Find where the given text appears and provide that cell's center as [X, Y] coordinate. 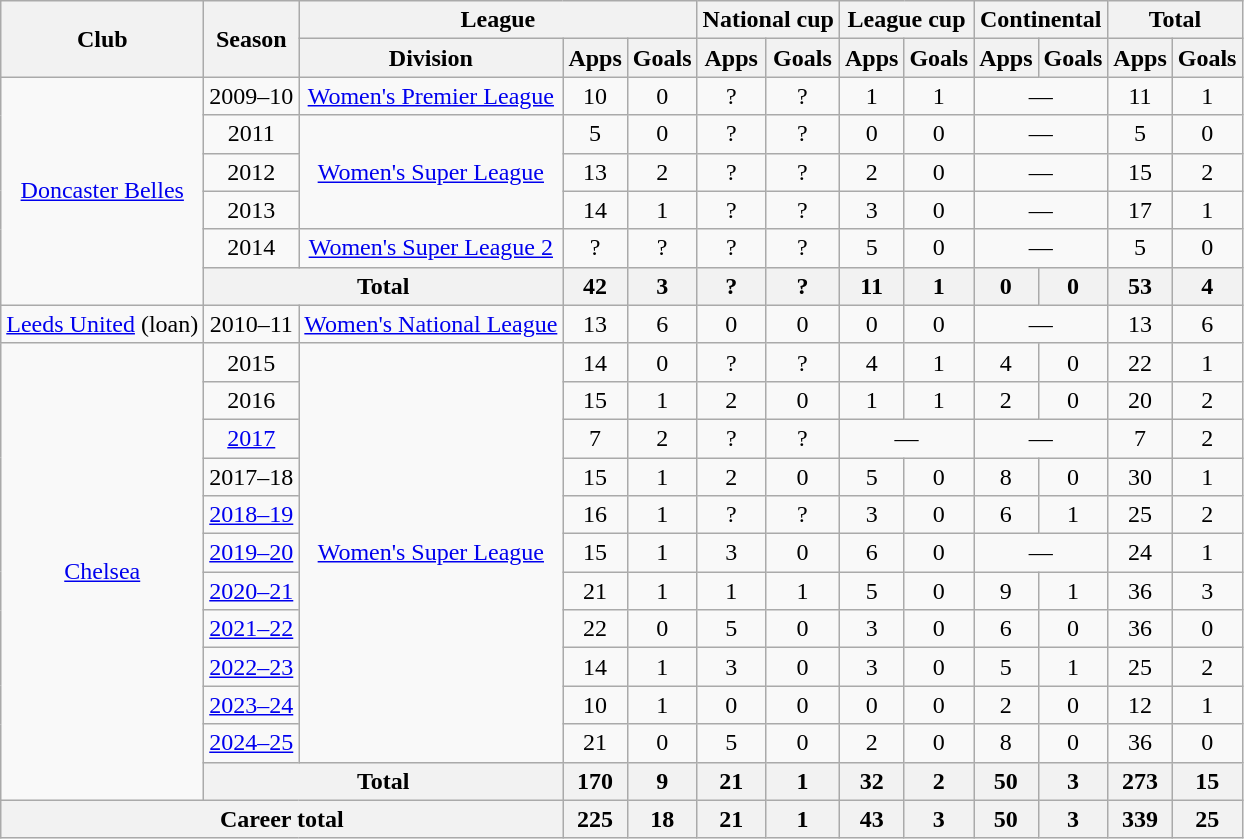
Women's Super League 2 [431, 248]
League cup [906, 20]
Women's Premier League [431, 96]
Doncaster Belles [102, 191]
2017–18 [252, 477]
Season [252, 39]
16 [595, 515]
Continental [1041, 20]
339 [1140, 819]
2019–20 [252, 553]
18 [662, 819]
National cup [768, 20]
2014 [252, 248]
2021–22 [252, 629]
Division [431, 58]
43 [871, 819]
2010–11 [252, 324]
42 [595, 286]
2022–23 [252, 667]
2016 [252, 400]
2017 [252, 438]
2020–21 [252, 591]
2023–24 [252, 705]
Women's National League [431, 324]
Chelsea [102, 572]
20 [1140, 400]
2012 [252, 172]
225 [595, 819]
53 [1140, 286]
2011 [252, 134]
273 [1140, 781]
Career total [282, 819]
17 [1140, 210]
170 [595, 781]
30 [1140, 477]
2009–10 [252, 96]
24 [1140, 553]
Club [102, 39]
Leeds United (loan) [102, 324]
2018–19 [252, 515]
2024–25 [252, 743]
League [498, 20]
2013 [252, 210]
2015 [252, 362]
12 [1140, 705]
32 [871, 781]
